Return (X, Y) of the center of cell containing provided text 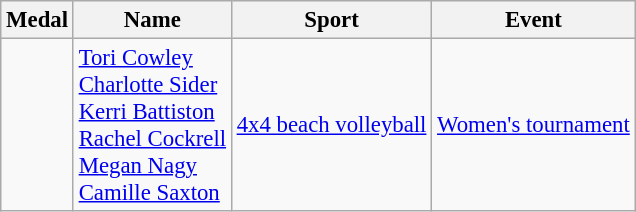
Event (534, 20)
4x4 beach volleyball (331, 126)
Sport (331, 20)
Name (152, 20)
Medal (38, 20)
Women's tournament (534, 126)
Tori CowleyCharlotte SiderKerri BattistonRachel CockrellMegan NagyCamille Saxton (152, 126)
